Provide the [x, y] coordinate of the cell's center where the given text is located.  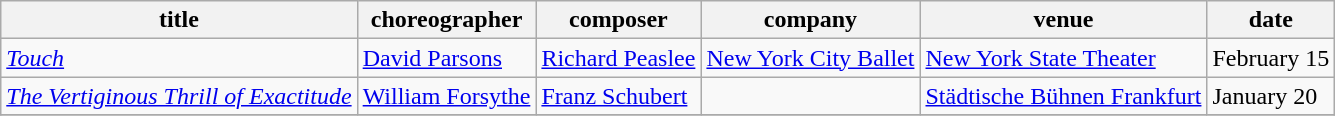
January 20 [1271, 96]
choreographer [446, 20]
Franz Schubert [618, 96]
February 15 [1271, 58]
title [179, 20]
New York State Theater [1064, 58]
date [1271, 20]
company [810, 20]
Richard Peaslee [618, 58]
composer [618, 20]
New York City Ballet [810, 58]
Touch [179, 58]
The Vertiginous Thrill of Exactitude [179, 96]
Städtische Bühnen Frankfurt [1064, 96]
venue [1064, 20]
William Forsythe [446, 96]
David Parsons [446, 58]
